Return [x, y] of the center of cell containing provided text 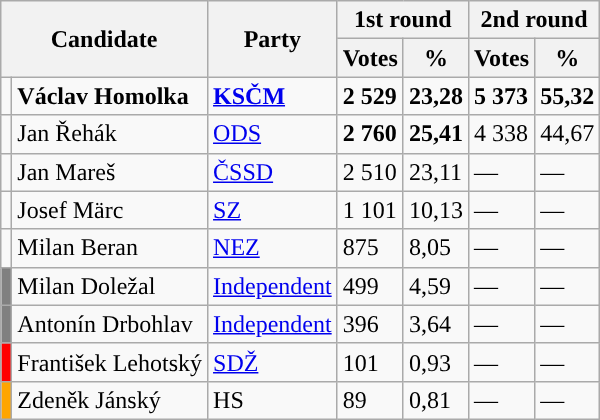
SZ [273, 210]
Jan Mareš [110, 172]
499 [370, 286]
4 338 [501, 134]
1st round [402, 20]
Václav Homolka [110, 96]
SDŽ [273, 362]
Candidate [104, 39]
25,41 [436, 134]
2 760 [370, 134]
HS [273, 400]
5 373 [501, 96]
89 [370, 400]
3,64 [436, 324]
2nd round [534, 20]
Jan Řehák [110, 134]
396 [370, 324]
2 529 [370, 96]
NEZ [273, 248]
Zdeněk Jánský [110, 400]
Milan Beran [110, 248]
55,32 [568, 96]
Milan Doležal [110, 286]
František Lehotský [110, 362]
ODS [273, 134]
0,81 [436, 400]
ČSSD [273, 172]
2 510 [370, 172]
1 101 [370, 210]
8,05 [436, 248]
KSČM [273, 96]
Antonín Drbohlav [110, 324]
4,59 [436, 286]
875 [370, 248]
101 [370, 362]
23,28 [436, 96]
Party [273, 39]
Josef Märc [110, 210]
23,11 [436, 172]
44,67 [568, 134]
10,13 [436, 210]
0,93 [436, 362]
